Pinpoint the cell where the given text exists, returning its [x, y] midpoint coordinate. 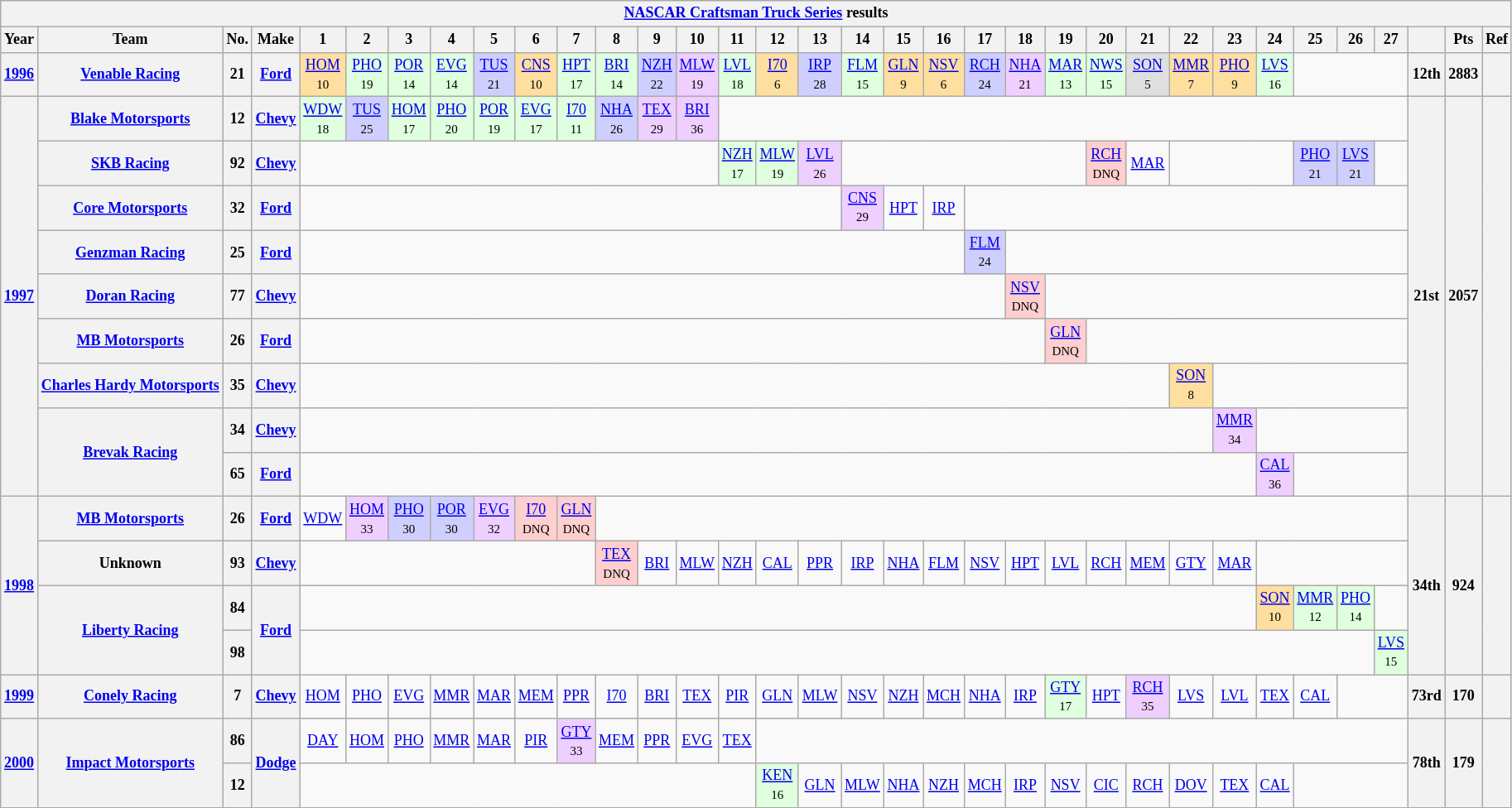
32 [237, 208]
GTY [1191, 563]
24 [1275, 40]
924 [1464, 586]
86 [237, 741]
4 [452, 40]
22 [1191, 40]
1999 [20, 696]
Unknown [130, 563]
BRI14 [617, 75]
MAR13 [1066, 75]
EVG14 [452, 75]
Ref [1497, 40]
21st [1426, 296]
93 [237, 563]
98 [237, 652]
NWS15 [1106, 75]
BRI36 [697, 119]
8 [617, 40]
DAY [323, 741]
1998 [20, 586]
KEN16 [777, 786]
Venable Racing [130, 75]
SKB Racing [130, 163]
LVS21 [1356, 163]
35 [237, 386]
Dodge [276, 763]
RCHDNQ [1106, 163]
Year [20, 40]
Brevak Racing [130, 452]
65 [237, 474]
PHO30 [409, 519]
CIC [1106, 786]
12th [1426, 75]
6 [536, 40]
14 [863, 40]
POR30 [452, 519]
77 [237, 296]
16 [944, 40]
Impact Motorsports [130, 763]
Conely Racing [130, 696]
2883 [1464, 75]
WDW18 [323, 119]
92 [237, 163]
Blake Motorsports [130, 119]
NASCAR Craftsman Truck Series results [757, 13]
NZH22 [657, 75]
POR14 [409, 75]
NHA21 [1025, 75]
17 [985, 40]
RCH35 [1148, 696]
Core Motorsports [130, 208]
2000 [20, 763]
15 [903, 40]
84 [237, 608]
SON5 [1148, 75]
GTY33 [576, 741]
20 [1106, 40]
11 [737, 40]
78th [1426, 763]
Charles Hardy Motorsports [130, 386]
WDW [323, 519]
LVL26 [820, 163]
PHO14 [1356, 608]
TEX29 [657, 119]
13 [820, 40]
9 [657, 40]
Pts [1464, 40]
POR19 [494, 119]
73rd [1426, 696]
2057 [1464, 296]
1997 [20, 296]
1 [323, 40]
10 [697, 40]
CAL36 [1275, 474]
Genzman Racing [130, 252]
PHO20 [452, 119]
19 [1066, 40]
HOM33 [368, 519]
LVS16 [1275, 75]
I70 [617, 696]
LVS15 [1391, 652]
NZH17 [737, 163]
18 [1025, 40]
MMR34 [1235, 430]
5 [494, 40]
HOM10 [323, 75]
TUS21 [494, 75]
FLM [944, 563]
GTY17 [1066, 696]
I7011 [576, 119]
DOV [1191, 786]
170 [1464, 696]
PHO21 [1315, 163]
TEXDNQ [617, 563]
179 [1464, 763]
PHO9 [1235, 75]
2 [368, 40]
EVG32 [494, 519]
Team [130, 40]
EVG17 [536, 119]
CNS29 [863, 208]
1996 [20, 75]
NSV6 [944, 75]
Doran Racing [130, 296]
GLN9 [903, 75]
PHO19 [368, 75]
IRP28 [820, 75]
CNS10 [536, 75]
RCH24 [985, 75]
27 [1391, 40]
MMR12 [1315, 608]
3 [409, 40]
LVL18 [737, 75]
SON10 [1275, 608]
LVS [1191, 696]
Make [276, 40]
HPT17 [576, 75]
FLM24 [985, 252]
I70DNQ [536, 519]
34th [1426, 586]
34 [237, 430]
SON8 [1191, 386]
NHA26 [617, 119]
HOM17 [409, 119]
23 [1235, 40]
FLM15 [863, 75]
No. [237, 40]
TUS25 [368, 119]
NSVDNQ [1025, 296]
MMR7 [1191, 75]
Liberty Racing [130, 629]
I706 [777, 75]
